Return the (X, Y) coordinate for the center point of the cell that contains the specified text.  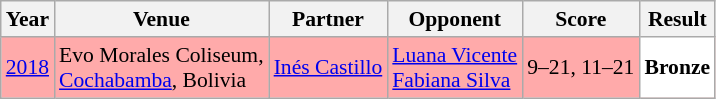
9–21, 11–21 (580, 68)
2018 (28, 68)
Score (580, 19)
Luana Vicente Fabiana Silva (454, 68)
Inés Castillo (328, 68)
Bronze (677, 68)
Opponent (454, 19)
Partner (328, 19)
Result (677, 19)
Year (28, 19)
Evo Morales Coliseum,Cochabamba, Bolivia (162, 68)
Venue (162, 19)
